Return the (X, Y) coordinate for the center point of the cell that contains the specified text.  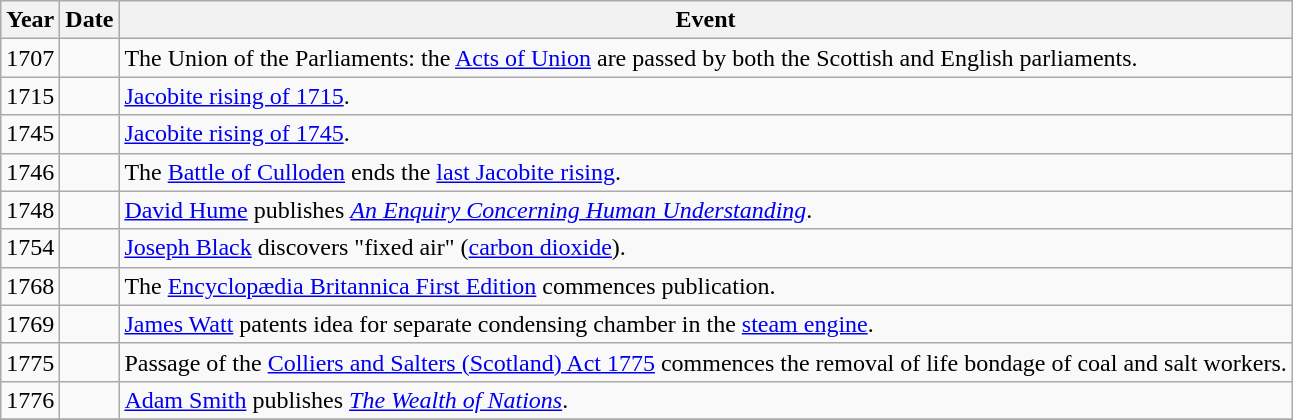
Year (30, 20)
1707 (30, 58)
1775 (30, 362)
The Battle of Culloden ends the last Jacobite rising. (706, 172)
James Watt patents idea for separate condensing chamber in the steam engine. (706, 324)
Event (706, 20)
The Encyclopædia Britannica First Edition commences publication. (706, 286)
1769 (30, 324)
1746 (30, 172)
The Union of the Parliaments: the Acts of Union are passed by both the Scottish and English parliaments. (706, 58)
Date (90, 20)
1748 (30, 210)
Jacobite rising of 1715. (706, 96)
1776 (30, 400)
Passage of the Colliers and Salters (Scotland) Act 1775 commences the removal of life bondage of coal and salt workers. (706, 362)
1715 (30, 96)
1745 (30, 134)
Jacobite rising of 1745. (706, 134)
David Hume publishes An Enquiry Concerning Human Understanding. (706, 210)
1754 (30, 248)
Joseph Black discovers "fixed air" (carbon dioxide). (706, 248)
Adam Smith publishes The Wealth of Nations. (706, 400)
1768 (30, 286)
